Return the (X, Y) coordinate for the center point of the cell that contains the specified text.  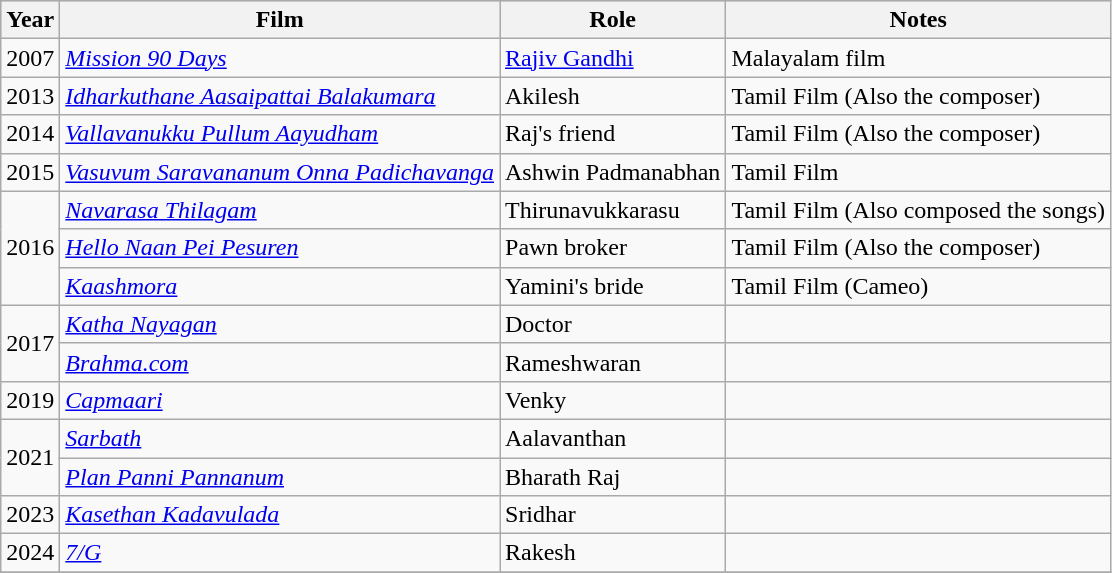
Akilesh (613, 96)
2017 (30, 343)
Rameshwaran (613, 362)
Sarbath (280, 438)
Capmaari (280, 400)
Role (613, 20)
Raj's friend (613, 134)
Aalavanthan (613, 438)
Rajiv Gandhi (613, 58)
Sridhar (613, 515)
Kaashmora (280, 286)
Rakesh (613, 553)
Katha Nayagan (280, 324)
2014 (30, 134)
Venky (613, 400)
Doctor (613, 324)
Bharath Raj (613, 477)
2024 (30, 553)
Tamil Film (Also composed the songs) (918, 210)
2007 (30, 58)
2015 (30, 172)
2013 (30, 96)
Thirunavukkarasu (613, 210)
2021 (30, 457)
Hello Naan Pei Pesuren (280, 248)
Malayalam film (918, 58)
2019 (30, 400)
Ashwin Padmanabhan (613, 172)
Vasuvum Saravananum Onna Padichavanga (280, 172)
Tamil Film (918, 172)
2023 (30, 515)
Vallavanukku Pullum Aayudham (280, 134)
Yamini's bride (613, 286)
Kasethan Kadavulada (280, 515)
2016 (30, 248)
Pawn broker (613, 248)
Mission 90 Days (280, 58)
7/G (280, 553)
Idharkuthane Aasaipattai Balakumara (280, 96)
Navarasa Thilagam (280, 210)
Year (30, 20)
Plan Panni Pannanum (280, 477)
Tamil Film (Cameo) (918, 286)
Brahma.com (280, 362)
Film (280, 20)
Notes (918, 20)
